Return the [x, y] coordinate for the center point of the cell that contains the specified text.  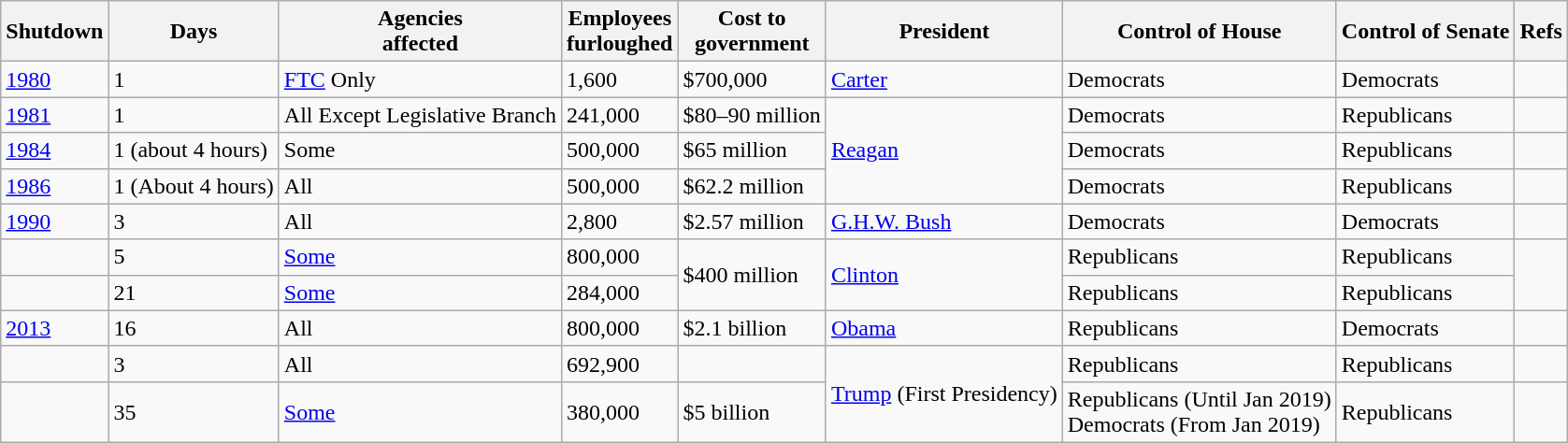
241,000 [620, 115]
President [944, 32]
Control of Senate [1425, 32]
1 (about 4 hours) [194, 150]
Republicans (Until Jan 2019)Democrats (From Jan 2019) [1199, 411]
1980 [54, 79]
Control of House [1199, 32]
2,800 [620, 221]
1986 [54, 186]
$5 billion [752, 411]
Employeesfurloughed [620, 32]
Reagan [944, 150]
$65 million [752, 150]
Carter [944, 79]
16 [194, 328]
$2.57 million [752, 221]
Obama [944, 328]
1990 [54, 221]
FTC Only [420, 79]
2013 [54, 328]
Clinton [944, 275]
$80–90 million [752, 115]
All Except Legislative Branch [420, 115]
1984 [54, 150]
$62.2 million [752, 186]
284,000 [620, 293]
Agenciesaffected [420, 32]
Cost togovernment [752, 32]
Days [194, 32]
$700,000 [752, 79]
$2.1 billion [752, 328]
$400 million [752, 275]
1,600 [620, 79]
Refs [1541, 32]
Trump (First Presidency) [944, 394]
G.H.W. Bush [944, 221]
5 [194, 257]
692,900 [620, 364]
35 [194, 411]
1 (About 4 hours) [194, 186]
1981 [54, 115]
Shutdown [54, 32]
380,000 [620, 411]
21 [194, 293]
